Locate the cell with the specified text and output its [X, Y] center coordinate. 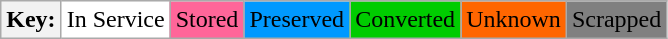
Scrapped [616, 20]
In Service [116, 20]
Unknown [514, 20]
Preserved [297, 20]
Key: [31, 20]
Converted [406, 20]
Stored [207, 20]
